Scan for the cell matching the given text and deliver its [x, y] coordinate at center. 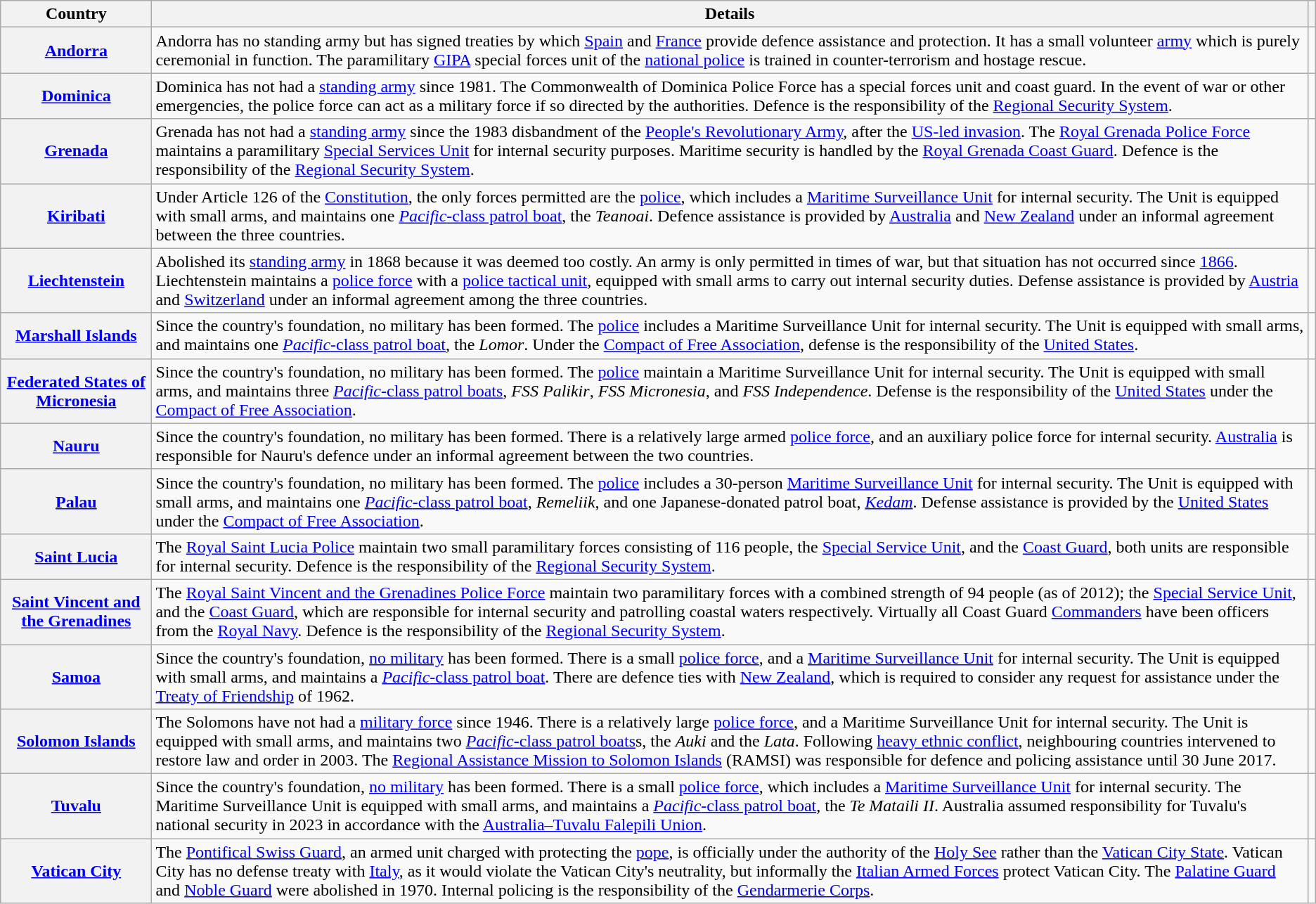
Dominica [76, 96]
Nauru [76, 446]
Andorra [76, 51]
Vatican City [76, 871]
Marshall Islands [76, 336]
Liechtenstein [76, 280]
Samoa [76, 676]
Saint Vincent and the Grenadines [76, 612]
Tuvalu [76, 806]
Country [76, 14]
Palau [76, 501]
Details [730, 14]
Saint Lucia [76, 557]
Solomon Islands [76, 742]
Grenada [76, 151]
Federated States of Micronesia [76, 391]
Kiribati [76, 216]
